Capture the cell that displays the provided text and extract its [x, y] central coordinate. 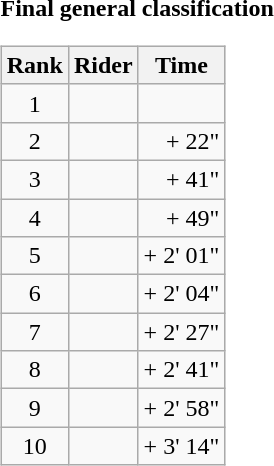
3 [34, 179]
+ 2' 27" [182, 332]
2 [34, 141]
5 [34, 256]
Rider [103, 65]
+ 22" [182, 141]
+ 2' 58" [182, 408]
Time [182, 65]
+ 49" [182, 217]
Rank [34, 65]
+ 2' 04" [182, 294]
+ 3' 14" [182, 446]
6 [34, 294]
9 [34, 408]
7 [34, 332]
+ 2' 01" [182, 256]
+ 2' 41" [182, 370]
+ 41" [182, 179]
8 [34, 370]
10 [34, 446]
4 [34, 217]
1 [34, 103]
